Pinpoint the cell where the given text exists, returning its (x, y) midpoint coordinate. 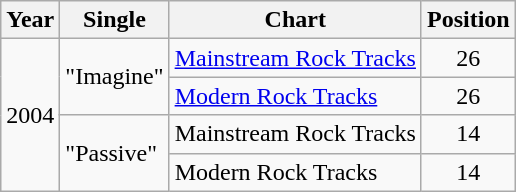
2004 (30, 115)
Year (30, 20)
Position (468, 20)
"Imagine" (114, 77)
Chart (295, 20)
Single (114, 20)
"Passive" (114, 153)
